Find where the given text appears and provide that cell's center as (x, y) coordinate. 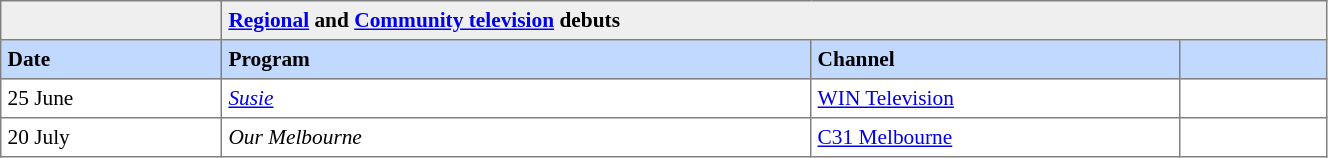
C31 Melbourne (995, 138)
Regional and Community television debuts (774, 20)
WIN Television (995, 98)
Program (516, 60)
Susie (516, 98)
Date (112, 60)
20 July (112, 138)
Our Melbourne (516, 138)
25 June (112, 98)
Channel (995, 60)
